Output the [x, y] coordinate of the center of the cell containing the given text.  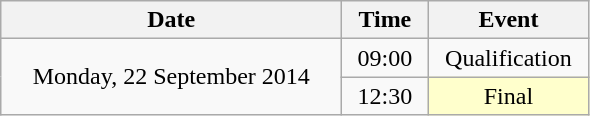
Date [172, 20]
Qualification [508, 58]
12:30 [385, 96]
Event [508, 20]
Final [508, 96]
09:00 [385, 58]
Monday, 22 September 2014 [172, 77]
Time [385, 20]
